Find where the given text appears and provide that cell's center as (X, Y) coordinate. 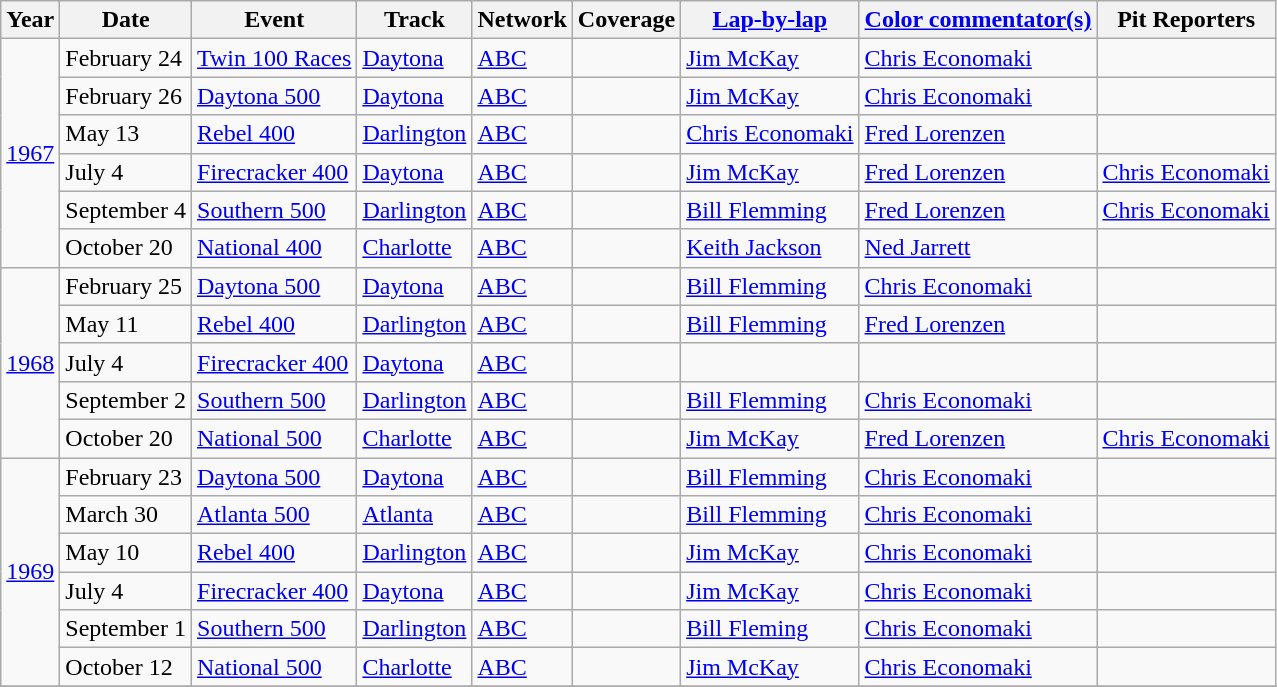
Track (414, 20)
Keith Jackson (770, 248)
1968 (30, 362)
Event (274, 20)
Atlanta (414, 515)
1969 (30, 572)
Ned Jarrett (978, 248)
Network (522, 20)
Color commentator(s) (978, 20)
February 26 (126, 96)
National 400 (274, 248)
February 24 (126, 58)
1967 (30, 153)
Bill Fleming (770, 629)
September 2 (126, 400)
May 11 (126, 324)
Coverage (626, 20)
February 25 (126, 286)
February 23 (126, 477)
Atlanta 500 (274, 515)
Twin 100 Races (274, 58)
Year (30, 20)
Date (126, 20)
September 1 (126, 629)
March 30 (126, 515)
September 4 (126, 210)
Pit Reporters (1186, 20)
October 12 (126, 667)
Lap-by-lap (770, 20)
May 10 (126, 553)
May 13 (126, 134)
